Output the (x, y) coordinate of the center of the cell containing the given text.  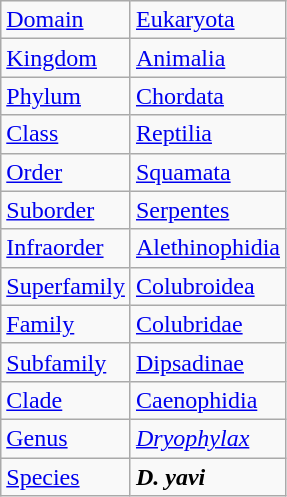
Class (66, 134)
Caenophidia (208, 400)
Species (66, 477)
Subfamily (66, 362)
Family (66, 324)
Order (66, 172)
Dryophylax (208, 438)
Domain (66, 20)
D. yavi (208, 477)
Suborder (66, 210)
Serpentes (208, 210)
Colubridae (208, 324)
Alethinophidia (208, 248)
Dipsadinae (208, 362)
Kingdom (66, 58)
Animalia (208, 58)
Superfamily (66, 286)
Clade (66, 400)
Infraorder (66, 248)
Chordata (208, 96)
Eukaryota (208, 20)
Phylum (66, 96)
Squamata (208, 172)
Reptilia (208, 134)
Colubroidea (208, 286)
Genus (66, 438)
